For the text-containing cell, return its midpoint in [X, Y] coordinate format. 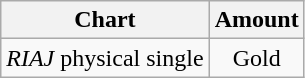
Amount [256, 20]
RIAJ physical single [105, 58]
Chart [105, 20]
Gold [256, 58]
